Extract the [x, y] coordinate from the center of the cell holding the provided text.  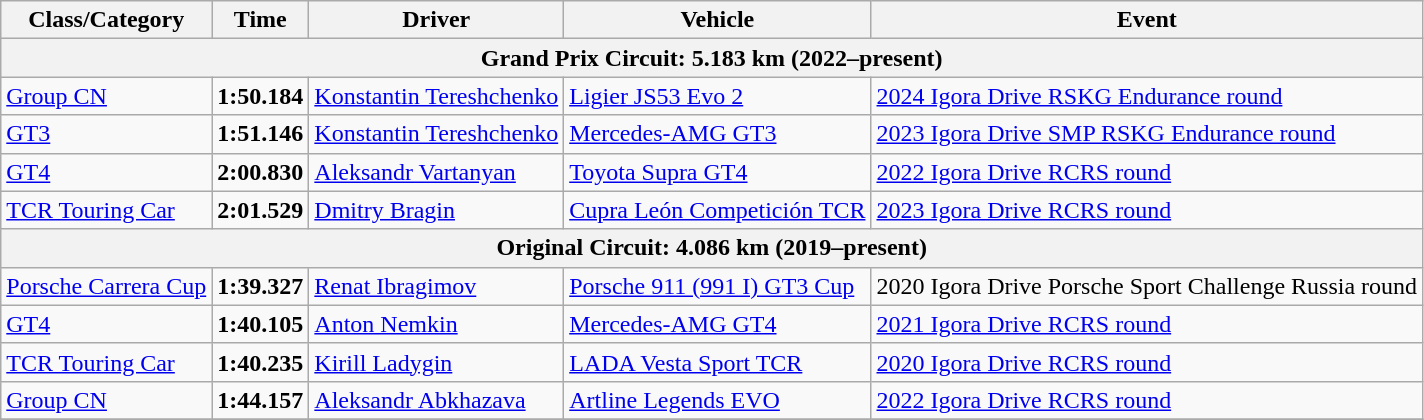
1:50.184 [260, 96]
Toyota Supra GT4 [718, 172]
GT3 [106, 134]
Aleksandr Vartanyan [436, 172]
2:01.529 [260, 210]
2:00.830 [260, 172]
1:44.157 [260, 400]
2024 Igora Drive RSKG Endurance round [1147, 96]
Mercedes-AMG GT3 [718, 134]
Event [1147, 20]
Mercedes-AMG GT4 [718, 324]
2020 Igora Drive Porsche Sport Challenge Russia round [1147, 286]
Time [260, 20]
Cupra León Competición TCR [718, 210]
Kirill Ladygin [436, 362]
Renat Ibragimov [436, 286]
2023 Igora Drive RCRS round [1147, 210]
Driver [436, 20]
Grand Prix Circuit: 5.183 km (2022–present) [712, 58]
Class/Category [106, 20]
Porsche 911 (991 I) GT3 Cup [718, 286]
1:40.105 [260, 324]
Vehicle [718, 20]
Dmitry Bragin [436, 210]
Aleksandr Abkhazava [436, 400]
1:39.327 [260, 286]
2021 Igora Drive RCRS round [1147, 324]
LADA Vesta Sport TCR [718, 362]
2023 Igora Drive SMP RSKG Endurance round [1147, 134]
Artline Legends EVO [718, 400]
Ligier JS53 Evo 2 [718, 96]
Porsche Carrera Cup [106, 286]
2020 Igora Drive RCRS round [1147, 362]
1:51.146 [260, 134]
Original Circuit: 4.086 km (2019–present) [712, 248]
Anton Nemkin [436, 324]
1:40.235 [260, 362]
